Return the [X, Y] coordinate for the center point of the cell that contains the specified text.  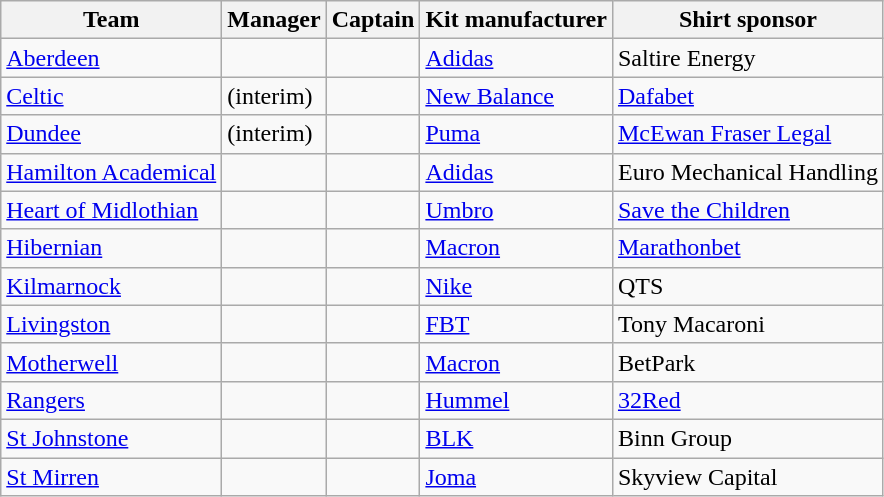
Heart of Midlothian [112, 210]
Marathonbet [748, 248]
32Red [748, 400]
Kit manufacturer [516, 20]
Manager [274, 20]
New Balance [516, 96]
St Mirren [112, 477]
QTS [748, 286]
Skyview Capital [748, 477]
Dundee [112, 134]
Tony Macaroni [748, 324]
McEwan Fraser Legal [748, 134]
Euro Mechanical Handling [748, 172]
BLK [516, 438]
Hibernian [112, 248]
Motherwell [112, 362]
Hummel [516, 400]
Nike [516, 286]
Team [112, 20]
Save the Children [748, 210]
Captain [373, 20]
Binn Group [748, 438]
Aberdeen [112, 58]
Kilmarnock [112, 286]
Shirt sponsor [748, 20]
BetPark [748, 362]
Dafabet [748, 96]
Saltire Energy [748, 58]
Hamilton Academical [112, 172]
Puma [516, 134]
Livingston [112, 324]
Celtic [112, 96]
FBT [516, 324]
Rangers [112, 400]
St Johnstone [112, 438]
Joma [516, 477]
Umbro [516, 210]
